For the text-containing cell, return its midpoint in [x, y] coordinate format. 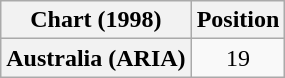
Chart (1998) [96, 20]
Australia (ARIA) [96, 58]
Position [238, 20]
19 [238, 58]
